Determine the (x, y) coordinate at the center of the cell enclosing the given text.  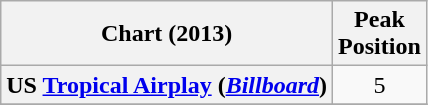
US Tropical Airplay (Billboard) (167, 85)
Peak Position (380, 34)
5 (380, 85)
Chart (2013) (167, 34)
